For the text-containing cell, return its midpoint in [X, Y] coordinate format. 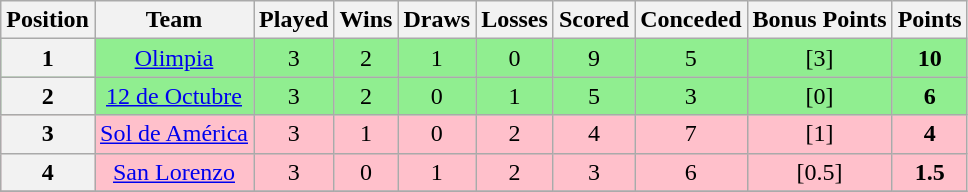
Conceded [691, 20]
[3] [820, 58]
[1] [820, 134]
[0.5] [820, 172]
Draws [437, 20]
Points [930, 20]
Sol de América [174, 134]
Olimpia [174, 58]
7 [691, 134]
1.5 [930, 172]
Team [174, 20]
Losses [515, 20]
9 [594, 58]
Bonus Points [820, 20]
Position [48, 20]
Played [294, 20]
12 de Octubre [174, 96]
San Lorenzo [174, 172]
10 [930, 58]
[0] [820, 96]
Wins [366, 20]
Scored [594, 20]
